Return (X, Y) of the center of cell containing provided text 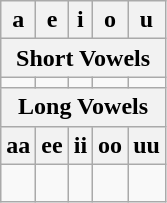
a (18, 20)
Long Vowels (84, 107)
ii (80, 145)
u (147, 20)
Short Vowels (84, 58)
aa (18, 145)
o (110, 20)
i (80, 20)
ee (52, 145)
e (52, 20)
oo (110, 145)
uu (147, 145)
